Pinpoint the cell where the given text exists, returning its [x, y] midpoint coordinate. 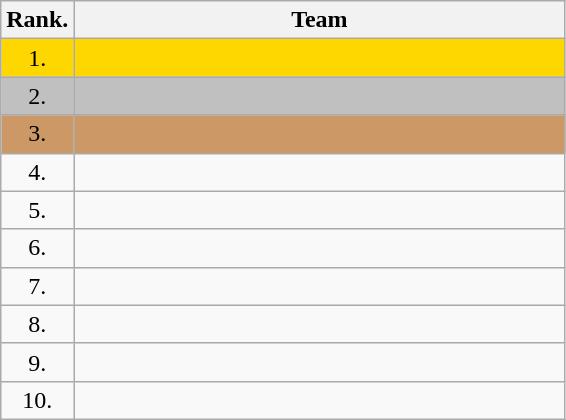
2. [38, 96]
Team [320, 20]
9. [38, 362]
3. [38, 134]
1. [38, 58]
8. [38, 324]
5. [38, 210]
7. [38, 286]
Rank. [38, 20]
10. [38, 400]
4. [38, 172]
6. [38, 248]
